Extract the [x, y] coordinate from the center of the cell holding the provided text.  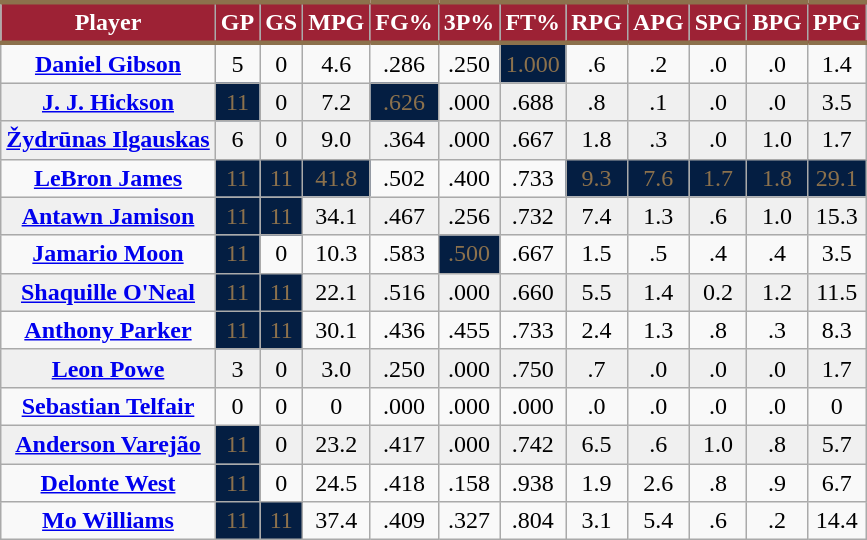
Sebastian Telfair [108, 406]
37.4 [336, 521]
.418 [404, 483]
34.1 [336, 216]
1.2 [777, 292]
PPG [836, 22]
Daniel Gibson [108, 63]
FT% [533, 22]
Antawn Jamison [108, 216]
5.4 [658, 521]
Anthony Parker [108, 330]
.9 [777, 483]
.626 [404, 102]
.938 [533, 483]
3.1 [597, 521]
3.0 [336, 368]
J. J. Hickson [108, 102]
APG [658, 22]
MPG [336, 22]
Mo Williams [108, 521]
6 [237, 140]
8.3 [836, 330]
29.1 [836, 178]
6.7 [836, 483]
9.3 [597, 178]
GS [282, 22]
6.5 [597, 444]
.516 [404, 292]
LeBron James [108, 178]
.467 [404, 216]
.660 [533, 292]
RPG [597, 22]
.364 [404, 140]
23.2 [336, 444]
.7 [597, 368]
7.2 [336, 102]
2.6 [658, 483]
.286 [404, 63]
11.5 [836, 292]
Leon Powe [108, 368]
BPG [777, 22]
.732 [533, 216]
.327 [469, 521]
.400 [469, 178]
.583 [404, 254]
2.4 [597, 330]
41.8 [336, 178]
22.1 [336, 292]
Žydrūnas Ilgauskas [108, 140]
4.6 [336, 63]
1.000 [533, 63]
.742 [533, 444]
7.4 [597, 216]
Player [108, 22]
.436 [404, 330]
.455 [469, 330]
.417 [404, 444]
24.5 [336, 483]
.409 [404, 521]
.256 [469, 216]
15.3 [836, 216]
9.0 [336, 140]
SPG [718, 22]
Delonte West [108, 483]
Shaquille O'Neal [108, 292]
5.5 [597, 292]
.502 [404, 178]
FG% [404, 22]
.5 [658, 254]
.158 [469, 483]
5 [237, 63]
5.7 [836, 444]
10.3 [336, 254]
Jamario Moon [108, 254]
0.2 [718, 292]
.1 [658, 102]
Anderson Varejão [108, 444]
GP [237, 22]
.750 [533, 368]
.804 [533, 521]
14.4 [836, 521]
1.5 [597, 254]
7.6 [658, 178]
30.1 [336, 330]
3P% [469, 22]
1.9 [597, 483]
3 [237, 368]
.688 [533, 102]
.500 [469, 254]
